Find where the given text appears and provide that cell's center as [X, Y] coordinate. 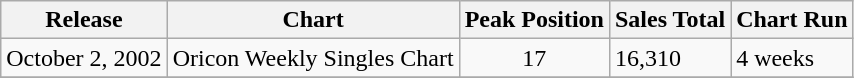
Chart [313, 20]
Release [84, 20]
Sales Total [670, 20]
17 [534, 58]
Oricon Weekly Singles Chart [313, 58]
Peak Position [534, 20]
October 2, 2002 [84, 58]
16,310 [670, 58]
4 weeks [792, 58]
Chart Run [792, 20]
